Determine the (X, Y) coordinate at the center of the cell enclosing the given text.  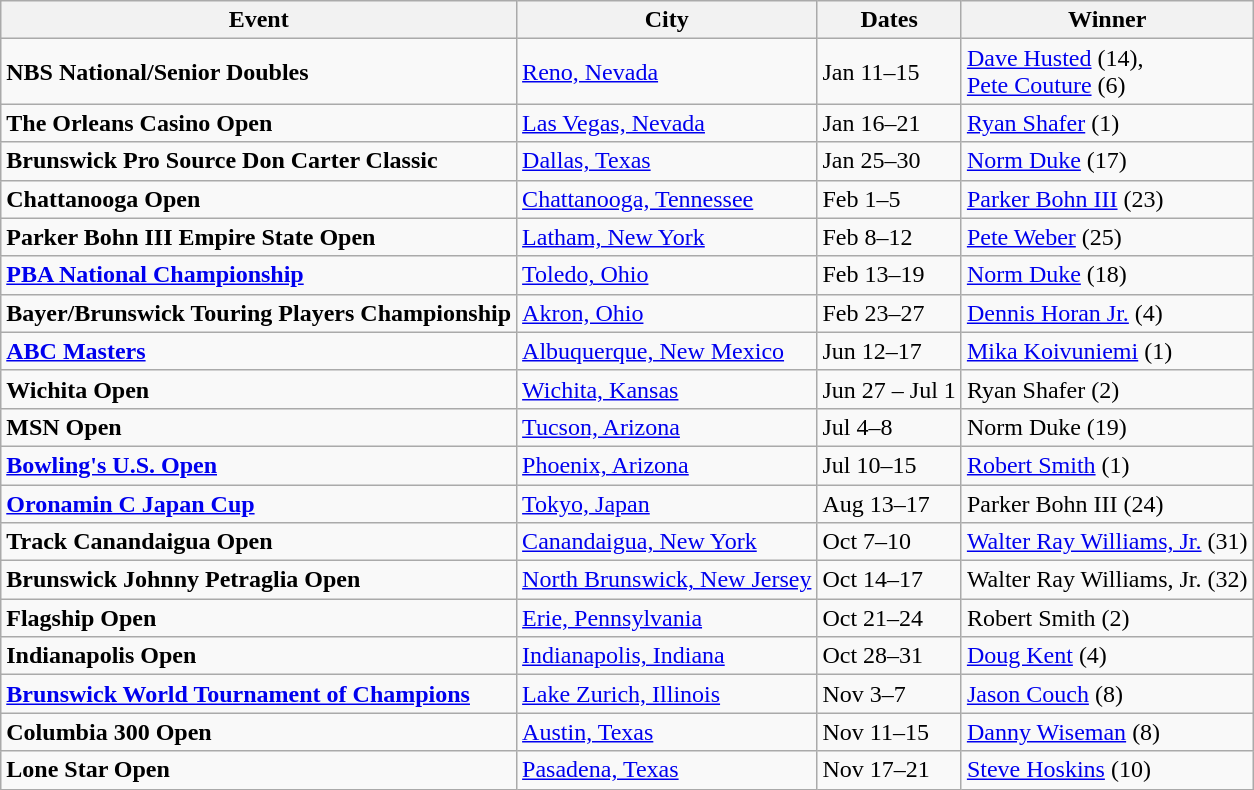
Brunswick Johnny Petraglia Open (259, 580)
Tokyo, Japan (667, 503)
Latham, New York (667, 237)
Nov 11–15 (889, 732)
North Brunswick, New Jersey (667, 580)
Feb 23–27 (889, 313)
Oronamin C Japan Cup (259, 503)
Dave Husted (14),Pete Couture (6) (1107, 72)
Albuquerque, New Mexico (667, 351)
Feb 8–12 (889, 237)
Walter Ray Williams, Jr. (31) (1107, 542)
Lake Zurich, Illinois (667, 694)
Nov 17–21 (889, 770)
Bowling's U.S. Open (259, 465)
Parker Bohn III Empire State Open (259, 237)
Jason Couch (8) (1107, 694)
Canandaigua, New York (667, 542)
Chattanooga Open (259, 199)
Track Canandaigua Open (259, 542)
Jun 27 – Jul 1 (889, 389)
Dates (889, 20)
Oct 21–24 (889, 618)
Parker Bohn III (24) (1107, 503)
ABC Masters (259, 351)
Brunswick World Tournament of Champions (259, 694)
Chattanooga, Tennessee (667, 199)
Oct 28–31 (889, 656)
Walter Ray Williams, Jr. (32) (1107, 580)
Jun 12–17 (889, 351)
The Orleans Casino Open (259, 123)
Doug Kent (4) (1107, 656)
City (667, 20)
Oct 14–17 (889, 580)
Event (259, 20)
Wichita, Kansas (667, 389)
Norm Duke (18) (1107, 275)
Jul 10–15 (889, 465)
Aug 13–17 (889, 503)
Jul 4–8 (889, 427)
MSN Open (259, 427)
Norm Duke (17) (1107, 161)
Erie, Pennsylvania (667, 618)
NBS National/Senior Doubles (259, 72)
Jan 16–21 (889, 123)
Dennis Horan Jr. (4) (1107, 313)
Ryan Shafer (2) (1107, 389)
Robert Smith (2) (1107, 618)
Steve Hoskins (10) (1107, 770)
Jan 25–30 (889, 161)
Tucson, Arizona (667, 427)
Columbia 300 Open (259, 732)
Bayer/Brunswick Touring Players Championship (259, 313)
Las Vegas, Nevada (667, 123)
Mika Koivuniemi (1) (1107, 351)
PBA National Championship (259, 275)
Wichita Open (259, 389)
Feb 1–5 (889, 199)
Austin, Texas (667, 732)
Toledo, Ohio (667, 275)
Brunswick Pro Source Don Carter Classic (259, 161)
Indianapolis Open (259, 656)
Norm Duke (19) (1107, 427)
Pete Weber (25) (1107, 237)
Lone Star Open (259, 770)
Indianapolis, Indiana (667, 656)
Danny Wiseman (8) (1107, 732)
Reno, Nevada (667, 72)
Ryan Shafer (1) (1107, 123)
Nov 3–7 (889, 694)
Winner (1107, 20)
Oct 7–10 (889, 542)
Flagship Open (259, 618)
Parker Bohn III (23) (1107, 199)
Pasadena, Texas (667, 770)
Akron, Ohio (667, 313)
Robert Smith (1) (1107, 465)
Dallas, Texas (667, 161)
Feb 13–19 (889, 275)
Jan 11–15 (889, 72)
Phoenix, Arizona (667, 465)
